Return (x, y) of the center of cell containing provided text 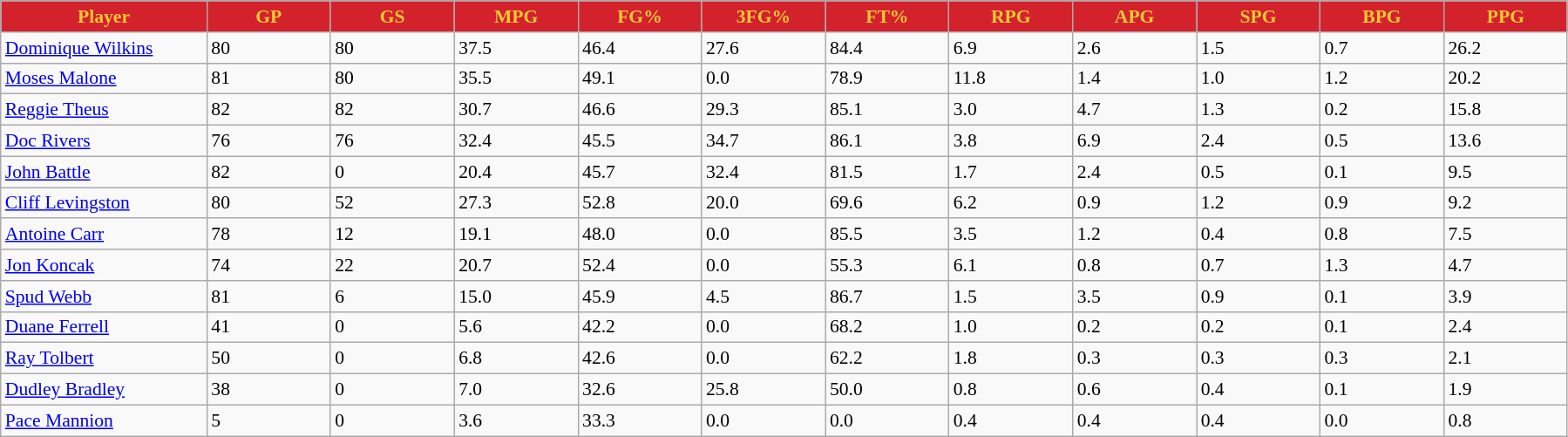
30.7 (516, 110)
11.8 (1011, 79)
42.6 (640, 358)
9.5 (1505, 172)
3.0 (1011, 110)
1.7 (1011, 172)
37.5 (516, 48)
48.0 (640, 235)
52.4 (640, 265)
Player (105, 17)
20.0 (764, 203)
27.3 (516, 203)
20.2 (1505, 79)
45.7 (640, 172)
2.6 (1135, 48)
5.6 (516, 327)
Cliff Levingston (105, 203)
84.4 (887, 48)
Dudley Bradley (105, 390)
John Battle (105, 172)
6.1 (1011, 265)
PPG (1505, 17)
26.2 (1505, 48)
4.5 (764, 297)
Antoine Carr (105, 235)
3.9 (1505, 297)
33.3 (640, 420)
1.4 (1135, 79)
Doc Rivers (105, 141)
12 (392, 235)
19.1 (516, 235)
20.7 (516, 265)
52.8 (640, 203)
Ray Tolbert (105, 358)
85.1 (887, 110)
Reggie Theus (105, 110)
Moses Malone (105, 79)
68.2 (887, 327)
MPG (516, 17)
74 (268, 265)
52 (392, 203)
Jon Koncak (105, 265)
3.6 (516, 420)
FT% (887, 17)
GP (268, 17)
SPG (1259, 17)
APG (1135, 17)
Spud Webb (105, 297)
7.5 (1505, 235)
85.5 (887, 235)
42.2 (640, 327)
62.2 (887, 358)
29.3 (764, 110)
FG% (640, 17)
15.8 (1505, 110)
25.8 (764, 390)
22 (392, 265)
20.4 (516, 172)
5 (268, 420)
Pace Mannion (105, 420)
78 (268, 235)
BPG (1382, 17)
49.1 (640, 79)
9.2 (1505, 203)
15.0 (516, 297)
32.6 (640, 390)
1.8 (1011, 358)
0.6 (1135, 390)
45.5 (640, 141)
13.6 (1505, 141)
50.0 (887, 390)
34.7 (764, 141)
86.7 (887, 297)
2.1 (1505, 358)
Duane Ferrell (105, 327)
46.6 (640, 110)
69.6 (887, 203)
45.9 (640, 297)
7.0 (516, 390)
55.3 (887, 265)
GS (392, 17)
38 (268, 390)
6 (392, 297)
27.6 (764, 48)
81.5 (887, 172)
35.5 (516, 79)
Dominique Wilkins (105, 48)
6.8 (516, 358)
78.9 (887, 79)
50 (268, 358)
46.4 (640, 48)
6.2 (1011, 203)
86.1 (887, 141)
3.8 (1011, 141)
41 (268, 327)
3FG% (764, 17)
1.9 (1505, 390)
RPG (1011, 17)
